Identify which cell holds the provided text, then report its (x, y) central coordinate. 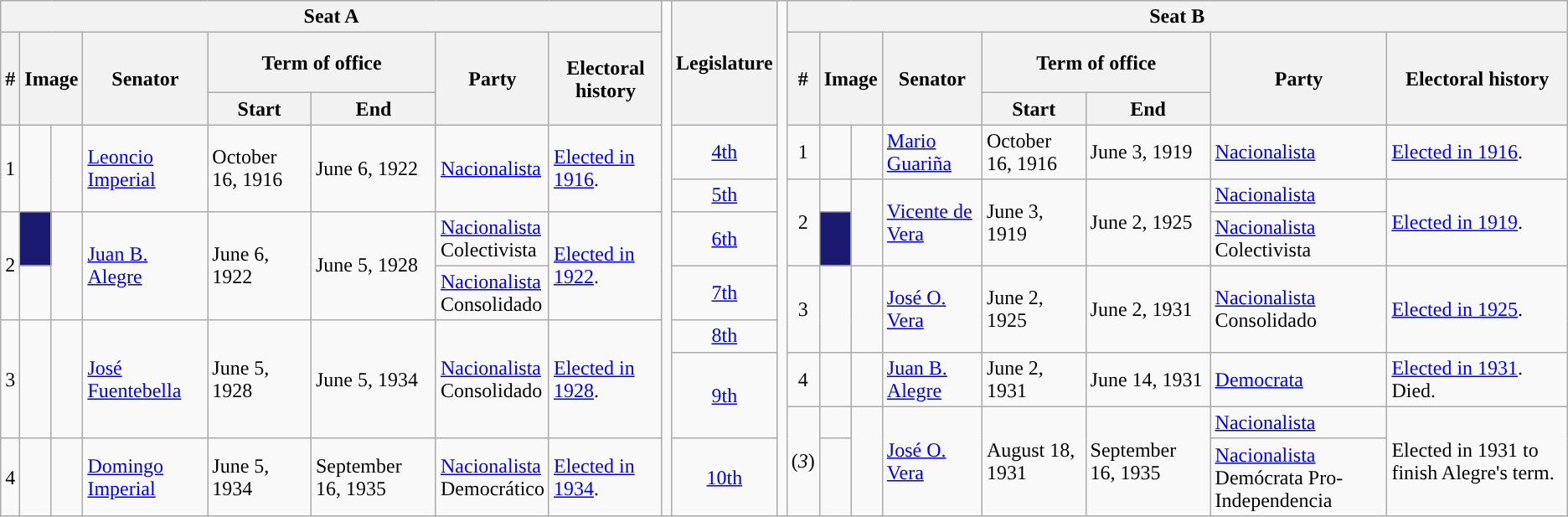
4th (725, 153)
Seat A (332, 17)
5th (725, 195)
Elected in 1925. (1478, 308)
NacionalistaDemócrata Pro-Independencia (1298, 477)
8th (725, 336)
August 18, 1931 (1034, 461)
Elected in 1928. (605, 379)
Elected in 1922. (605, 266)
Elected in 1919. (1478, 223)
9th (725, 396)
10th (725, 477)
José Fuentebella (146, 379)
NacionalistaDemocrático (493, 477)
Democrata (1298, 379)
Mario Guariña (931, 153)
Leoncio Imperial (146, 168)
Elected in 1931. Died. (1478, 379)
Seat B (1177, 17)
6th (725, 238)
Vicente de Vera (931, 223)
(3) (802, 461)
Elected in 1931 to finish Alegre's term. (1478, 461)
June 14, 1931 (1148, 379)
Legislature (725, 63)
Elected in 1934. (605, 477)
Domingo Imperial (146, 477)
7th (725, 293)
